Locate the cell with the specified text and output its (x, y) center coordinate. 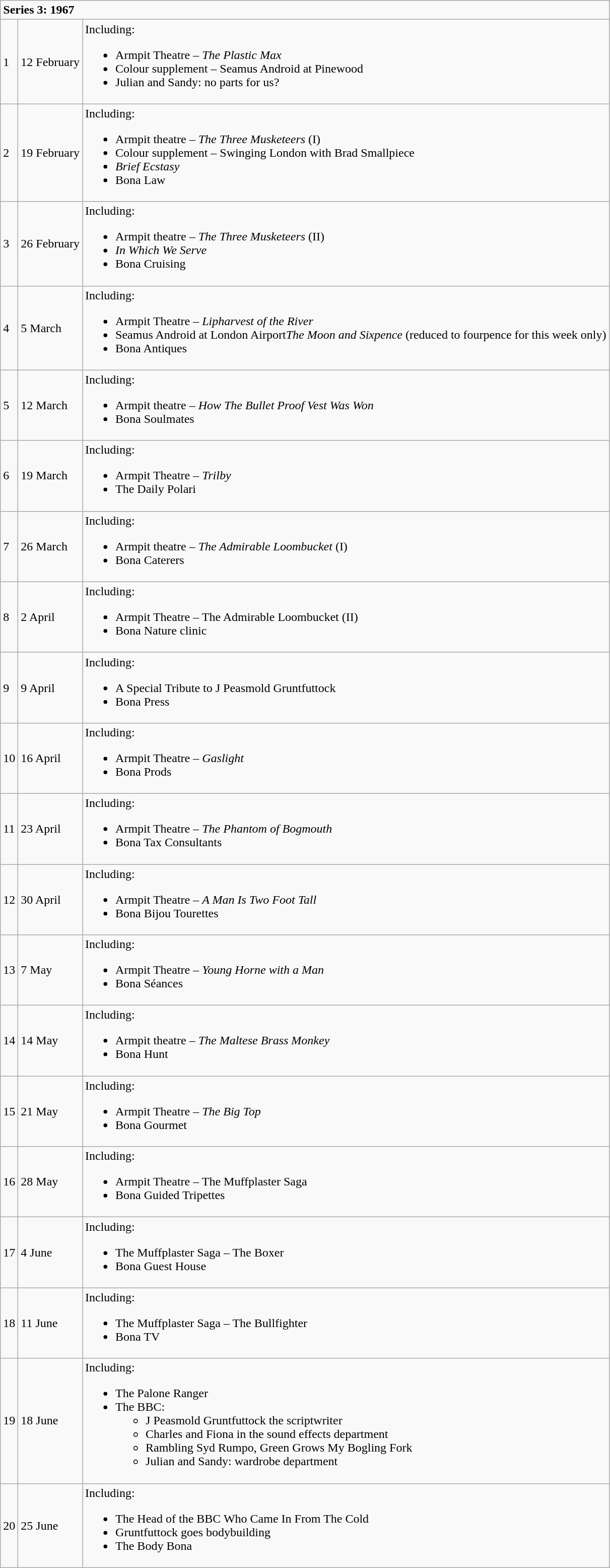
Including:Armpit Theatre – Young Horne with a ManBona Séances (346, 970)
Including:Armpit Theatre – The Big TopBona Gourmet (346, 1111)
9 (9, 687)
16 (9, 1182)
11 (9, 829)
18 June (50, 1421)
4 June (50, 1252)
5 March (50, 328)
19 March (50, 476)
17 (9, 1252)
16 April (50, 758)
25 June (50, 1525)
Including:Armpit theatre – The Three Musketeers (II)In Which We ServeBona Cruising (346, 244)
10 (9, 758)
14 May (50, 1041)
Including:The Muffplaster Saga – The BullfighterBona TV (346, 1323)
12 (9, 899)
2 April (50, 617)
18 (9, 1323)
7 May (50, 970)
Including:Armpit Theatre – GaslightBona Prods (346, 758)
Including:Armpit Theatre – TrilbyThe Daily Polari (346, 476)
11 June (50, 1323)
30 April (50, 899)
12 March (50, 405)
26 March (50, 546)
9 April (50, 687)
Including:Armpit theatre – The Admirable Loombucket (I)Bona Caterers (346, 546)
1 (9, 61)
Including:Armpit Theatre – A Man Is Two Foot TallBona Bijou Tourettes (346, 899)
2 (9, 153)
19 (9, 1421)
Series 3: 1967 (305, 10)
23 April (50, 829)
19 February (50, 153)
28 May (50, 1182)
Including:Armpit theatre – How The Bullet Proof Vest Was WonBona Soulmates (346, 405)
7 (9, 546)
Including:The Muffplaster Saga – The BoxerBona Guest House (346, 1252)
21 May (50, 1111)
Including:A Special Tribute to J Peasmold GruntfuttockBona Press (346, 687)
Including:Armpit Theatre – The Plastic MaxColour supplement – Seamus Android at PinewoodJulian and Sandy: no parts for us? (346, 61)
Including:Armpit Theatre – The Phantom of BogmouthBona Tax Consultants (346, 829)
20 (9, 1525)
4 (9, 328)
12 February (50, 61)
15 (9, 1111)
6 (9, 476)
Including:Armpit theatre – The Maltese Brass MonkeyBona Hunt (346, 1041)
26 February (50, 244)
8 (9, 617)
Including:Armpit Theatre – The Admirable Loombucket (II)Bona Nature clinic (346, 617)
Including:Armpit Theatre – The Muffplaster SagaBona Guided Tripettes (346, 1182)
3 (9, 244)
Including:The Head of the BBC Who Came In From The ColdGruntfuttock goes bodybuildingThe Body Bona (346, 1525)
14 (9, 1041)
Including:Armpit theatre – The Three Musketeers (I)Colour supplement – Swinging London with Brad SmallpieceBrief EcstasyBona Law (346, 153)
5 (9, 405)
13 (9, 970)
